Determine the (x, y) coordinate at the center of the cell enclosing the given text.  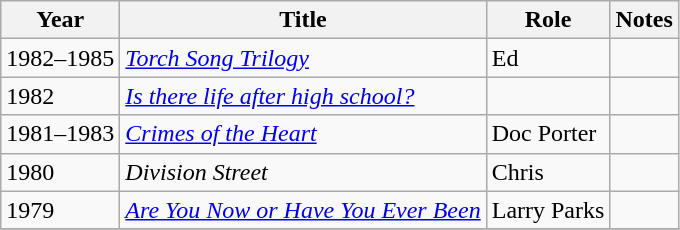
Title (303, 20)
1982–1985 (60, 58)
1979 (60, 210)
Are You Now or Have You Ever Been (303, 210)
Year (60, 20)
Is there life after high school? (303, 96)
Torch Song Trilogy (303, 58)
Crimes of the Heart (303, 134)
Role (548, 20)
Doc Porter (548, 134)
Division Street (303, 172)
Ed (548, 58)
Larry Parks (548, 210)
1981–1983 (60, 134)
Chris (548, 172)
Notes (644, 20)
1982 (60, 96)
1980 (60, 172)
